Return the (x, y) coordinate for the center point of the cell that contains the specified text.  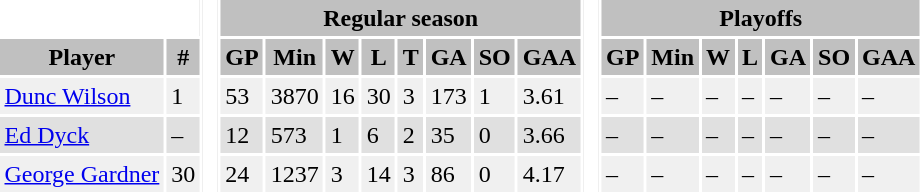
35 (448, 135)
3870 (294, 96)
3.61 (549, 96)
24 (242, 174)
# (184, 57)
George Gardner (82, 174)
T (410, 57)
Playoffs (761, 18)
3.66 (549, 135)
Regular season (401, 18)
Ed Dyck (82, 135)
86 (448, 174)
16 (342, 96)
Dunc Wilson (82, 96)
53 (242, 96)
173 (448, 96)
573 (294, 135)
Player (82, 57)
2 (410, 135)
14 (378, 174)
12 (242, 135)
4.17 (549, 174)
1237 (294, 174)
6 (378, 135)
